Capture the cell that displays the provided text and extract its (x, y) central coordinate. 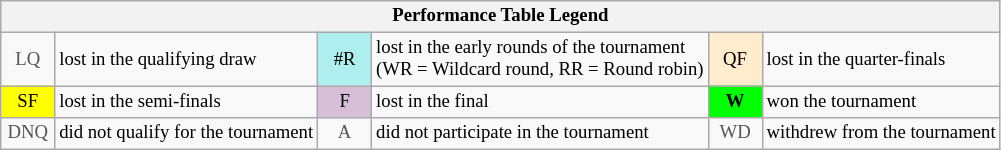
did not qualify for the tournament (186, 134)
DNQ (28, 134)
Performance Table Legend (500, 16)
A (345, 134)
W (735, 102)
withdrew from the tournament (881, 134)
LQ (28, 60)
#R (345, 60)
QF (735, 60)
lost in the semi-finals (186, 102)
lost in the qualifying draw (186, 60)
SF (28, 102)
did not participate in the tournament (540, 134)
lost in the quarter-finals (881, 60)
won the tournament (881, 102)
WD (735, 134)
lost in the early rounds of the tournament(WR = Wildcard round, RR = Round robin) (540, 60)
lost in the final (540, 102)
F (345, 102)
